Detect which cell encompasses the target text, then output its [X, Y] center coordinate. 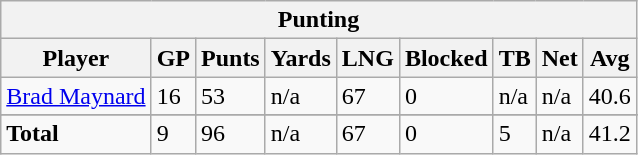
LNG [368, 58]
Yards [300, 58]
9 [173, 134]
Brad Maynard [76, 96]
Net [560, 58]
Blocked [446, 58]
Total [76, 134]
GP [173, 58]
Punts [230, 58]
40.6 [610, 96]
16 [173, 96]
TB [514, 58]
5 [514, 134]
Player [76, 58]
96 [230, 134]
53 [230, 96]
41.2 [610, 134]
Punting [319, 20]
Avg [610, 58]
